Return [x, y] of the center of cell containing provided text 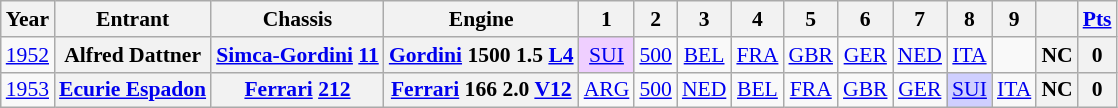
Alfred Dattner [132, 55]
Chassis [298, 19]
Ecurie Espadon [132, 90]
3 [704, 19]
Entrant [132, 19]
9 [1014, 19]
1952 [28, 55]
Pts [1098, 19]
Ferrari 212 [298, 90]
1 [607, 19]
1953 [28, 90]
Year [28, 19]
5 [810, 19]
2 [656, 19]
8 [970, 19]
Ferrari 166 2.0 V12 [482, 90]
Engine [482, 19]
7 [920, 19]
Gordini 1500 1.5 L4 [482, 55]
6 [866, 19]
4 [757, 19]
ARG [607, 90]
Simca-Gordini 11 [298, 55]
